Search for the cell housing the specified text and yield its (X, Y) center coordinate. 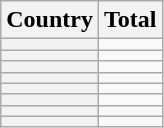
Country (50, 20)
Total (130, 20)
